For the text-containing cell, return its midpoint in (X, Y) coordinate format. 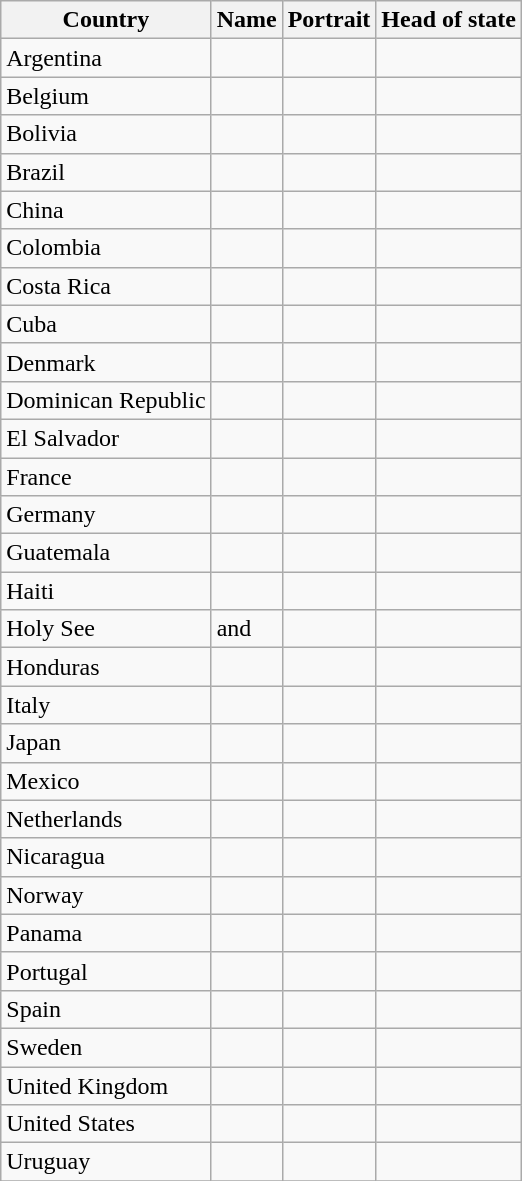
Nicaragua (106, 857)
Honduras (106, 667)
Portrait (329, 20)
Portugal (106, 971)
Head of state (449, 20)
Uruguay (106, 1162)
Sweden (106, 1047)
Haiti (106, 591)
Spain (106, 1009)
France (106, 477)
Brazil (106, 172)
Argentina (106, 58)
Dominican Republic (106, 400)
Country (106, 20)
United Kingdom (106, 1085)
Belgium (106, 96)
Cuba (106, 324)
Mexico (106, 781)
El Salvador (106, 438)
and (246, 629)
Holy See (106, 629)
Colombia (106, 248)
China (106, 210)
Costa Rica (106, 286)
Italy (106, 705)
Norway (106, 895)
Denmark (106, 362)
United States (106, 1124)
Japan (106, 743)
Name (246, 20)
Panama (106, 933)
Guatemala (106, 553)
Netherlands (106, 819)
Bolivia (106, 134)
Germany (106, 515)
